Return the [X, Y] coordinate for the center point of the cell that contains the specified text.  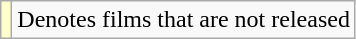
Denotes films that are not released [184, 20]
